Provide the [X, Y] coordinate of the cell's center where the given text is located.  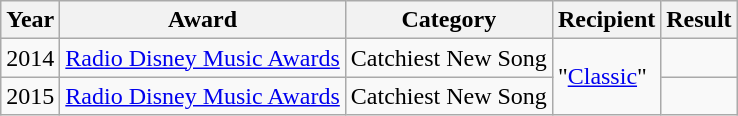
Result [699, 20]
2014 [30, 58]
Recipient [606, 20]
Category [448, 20]
Year [30, 20]
2015 [30, 96]
Award [203, 20]
"Classic" [606, 77]
